Return the (x, y) coordinate for the center point of the cell that contains the specified text.  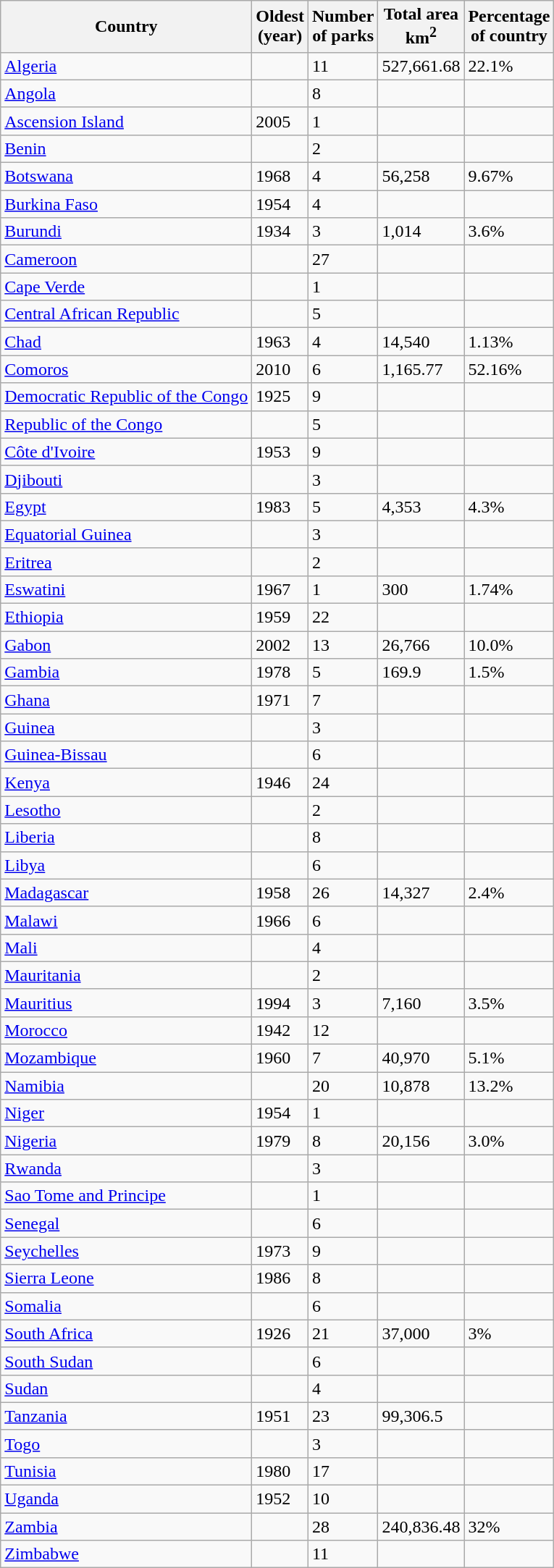
South Africa (126, 1333)
24 (343, 783)
Guinea-Bissau (126, 755)
1971 (280, 700)
52.16% (509, 369)
Numberof parks (343, 27)
1,165.77 (421, 369)
Egypt (126, 507)
Democratic Republic of the Congo (126, 397)
1942 (280, 1030)
3% (509, 1333)
7,160 (421, 1003)
27 (343, 259)
Senegal (126, 1223)
1994 (280, 1003)
1966 (280, 920)
Sao Tome and Principe (126, 1196)
Benin (126, 148)
13 (343, 645)
1968 (280, 177)
Lesotho (126, 810)
1926 (280, 1333)
Oldest(year) (280, 27)
Total area km2 (421, 27)
9.67% (509, 177)
1978 (280, 673)
Seychelles (126, 1251)
3.6% (509, 232)
1951 (280, 1416)
169.9 (421, 673)
10 (343, 1499)
Namibia (126, 1086)
Comoros (126, 369)
Madagascar (126, 893)
Sudan (126, 1388)
14,327 (421, 893)
4.3% (509, 507)
22.1% (509, 66)
22 (343, 617)
26,766 (421, 645)
Tunisia (126, 1471)
Angola (126, 93)
56,258 (421, 177)
20,156 (421, 1141)
1986 (280, 1278)
Liberia (126, 838)
Algeria (126, 66)
2.4% (509, 893)
Malawi (126, 920)
17 (343, 1471)
1.74% (509, 589)
Percentage of country (509, 27)
1,014 (421, 232)
20 (343, 1086)
Botswana (126, 177)
3.5% (509, 1003)
3.0% (509, 1141)
37,000 (421, 1333)
Libya (126, 865)
Eritrea (126, 562)
1963 (280, 342)
1925 (280, 397)
Sierra Leone (126, 1278)
1973 (280, 1251)
1934 (280, 232)
Zimbabwe (126, 1554)
Djibouti (126, 479)
Chad (126, 342)
Mauritius (126, 1003)
1959 (280, 617)
Equatorial Guinea (126, 534)
1958 (280, 893)
1.13% (509, 342)
Ghana (126, 700)
5.1% (509, 1058)
Central African Republic (126, 314)
Burundi (126, 232)
Guinea (126, 728)
Gabon (126, 645)
1946 (280, 783)
Uganda (126, 1499)
1960 (280, 1058)
Nigeria (126, 1141)
Ascension Island (126, 121)
2010 (280, 369)
1.5% (509, 673)
10,878 (421, 1086)
13.2% (509, 1086)
Gambia (126, 673)
Mali (126, 948)
12 (343, 1030)
Cape Verde (126, 287)
4,353 (421, 507)
1983 (280, 507)
South Sudan (126, 1361)
Eswatini (126, 589)
Ethiopia (126, 617)
10.0% (509, 645)
2002 (280, 645)
1953 (280, 452)
21 (343, 1333)
Kenya (126, 783)
Country (126, 27)
Republic of the Congo (126, 424)
28 (343, 1527)
Mozambique (126, 1058)
14,540 (421, 342)
Cameroon (126, 259)
527,661.68 (421, 66)
Côte d'Ivoire (126, 452)
2005 (280, 121)
Burkina Faso (126, 204)
Zambia (126, 1527)
1979 (280, 1141)
40,970 (421, 1058)
Morocco (126, 1030)
300 (421, 589)
1952 (280, 1499)
23 (343, 1416)
26 (343, 893)
Somalia (126, 1306)
240,836.48 (421, 1527)
Tanzania (126, 1416)
Niger (126, 1113)
99,306.5 (421, 1416)
1980 (280, 1471)
Mauritania (126, 975)
Togo (126, 1443)
Rwanda (126, 1168)
32% (509, 1527)
1967 (280, 589)
